Return [x, y] of the center of cell containing provided text 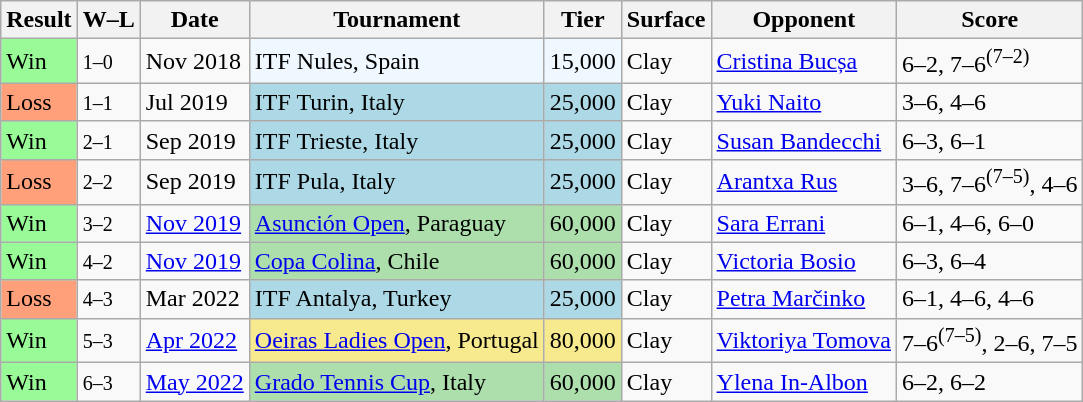
6–3 [108, 382]
80,000 [582, 340]
3–6, 4–6 [990, 102]
3–2 [108, 223]
Opponent [804, 20]
Victoria Bosio [804, 261]
Sara Errani [804, 223]
2–1 [108, 140]
Apr 2022 [194, 340]
7–6(7–5), 2–6, 7–5 [990, 340]
4–2 [108, 261]
15,000 [582, 62]
ITF Antalya, Turkey [396, 299]
6–1, 4–6, 6–0 [990, 223]
Score [990, 20]
W–L [108, 20]
6–2, 7–6(7–2) [990, 62]
Ylena In-Albon [804, 382]
Surface [666, 20]
ITF Nules, Spain [396, 62]
Asunción Open, Paraguay [396, 223]
4–3 [108, 299]
Jul 2019 [194, 102]
ITF Trieste, Italy [396, 140]
6–3, 6–1 [990, 140]
6–3, 6–4 [990, 261]
6–2, 6–2 [990, 382]
Nov 2018 [194, 62]
1–0 [108, 62]
Result [39, 20]
1–1 [108, 102]
Tier [582, 20]
5–3 [108, 340]
Viktoriya Tomova [804, 340]
Oeiras Ladies Open, Portugal [396, 340]
Copa Colina, Chile [396, 261]
Arantxa Rus [804, 182]
Mar 2022 [194, 299]
2–2 [108, 182]
May 2022 [194, 382]
Cristina Bucșa [804, 62]
Petra Marčinko [804, 299]
Yuki Naito [804, 102]
3–6, 7–6(7–5), 4–6 [990, 182]
ITF Turin, Italy [396, 102]
Tournament [396, 20]
ITF Pula, Italy [396, 182]
Date [194, 20]
Susan Bandecchi [804, 140]
6–1, 4–6, 4–6 [990, 299]
Grado Tennis Cup, Italy [396, 382]
